Identify which cell holds the provided text, then report its (x, y) central coordinate. 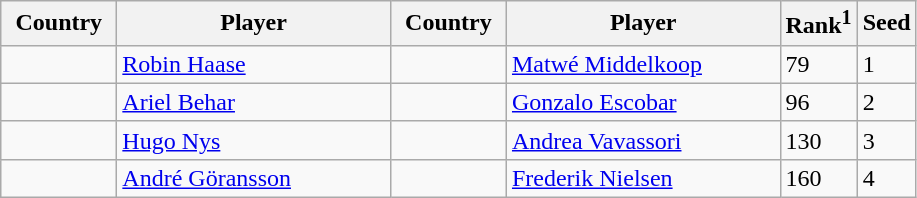
3 (886, 140)
96 (818, 102)
Seed (886, 24)
Matwé Middelkoop (643, 64)
79 (818, 64)
Hugo Nys (254, 140)
Rank1 (818, 24)
Gonzalo Escobar (643, 102)
2 (886, 102)
4 (886, 178)
160 (818, 178)
Ariel Behar (254, 102)
1 (886, 64)
Andrea Vavassori (643, 140)
130 (818, 140)
Frederik Nielsen (643, 178)
Robin Haase (254, 64)
André Göransson (254, 178)
